Locate the cell with the specified text and output its [x, y] center coordinate. 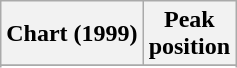
Chart (1999) [72, 34]
Peakposition [189, 34]
